Search for the cell housing the specified text and yield its [X, Y] center coordinate. 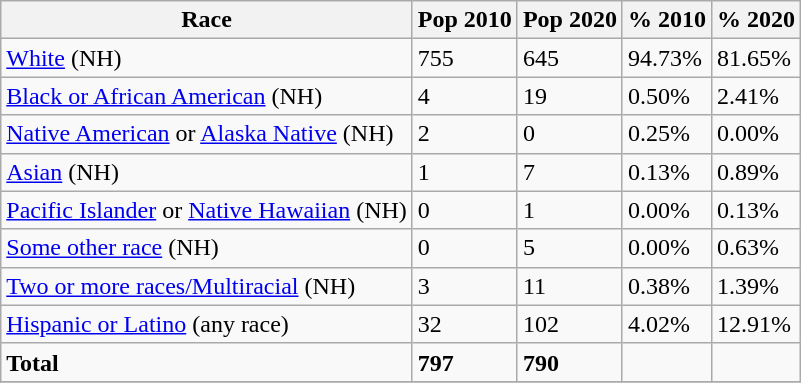
0.38% [666, 286]
Pop 2020 [570, 20]
7 [570, 172]
0.63% [756, 248]
94.73% [666, 58]
% 2020 [756, 20]
Native American or Alaska Native (NH) [207, 134]
755 [464, 58]
0.25% [666, 134]
Race [207, 20]
Pacific Islander or Native Hawaiian (NH) [207, 210]
2 [464, 134]
White (NH) [207, 58]
0.50% [666, 96]
790 [570, 362]
2.41% [756, 96]
0.89% [756, 172]
% 2010 [666, 20]
Asian (NH) [207, 172]
Some other race (NH) [207, 248]
12.91% [756, 324]
Black or African American (NH) [207, 96]
5 [570, 248]
102 [570, 324]
4 [464, 96]
645 [570, 58]
Hispanic or Latino (any race) [207, 324]
3 [464, 286]
19 [570, 96]
81.65% [756, 58]
Total [207, 362]
797 [464, 362]
Pop 2010 [464, 20]
1.39% [756, 286]
11 [570, 286]
Two or more races/Multiracial (NH) [207, 286]
4.02% [666, 324]
32 [464, 324]
